Locate the cell with the specified text and output its [X, Y] center coordinate. 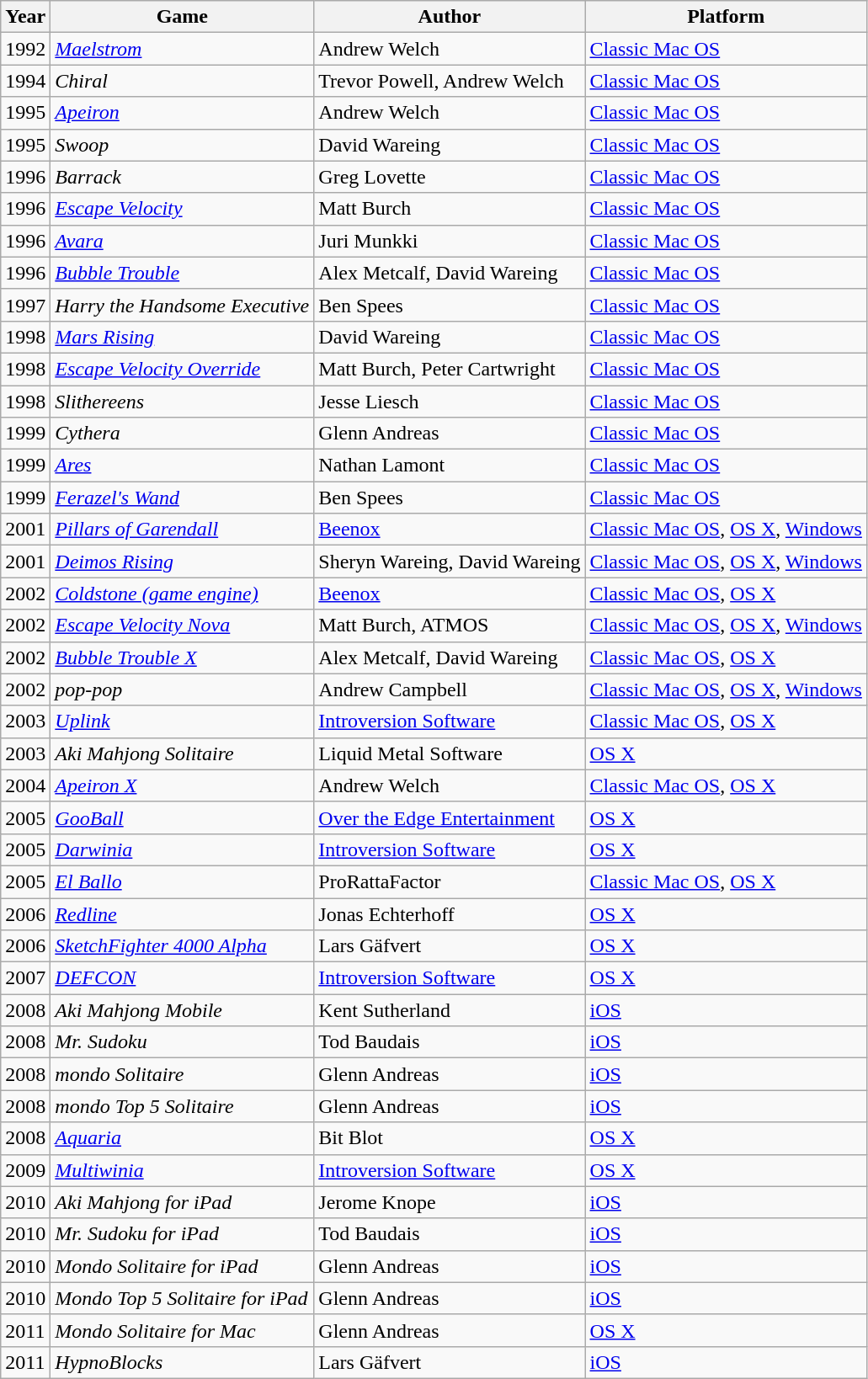
Escape Velocity Override [182, 369]
SketchFighter 4000 Alpha [182, 946]
Mondo Top 5 Solitaire for iPad [182, 1298]
Deimos Rising [182, 562]
Matt Burch [450, 209]
Mondo Solitaire for iPad [182, 1266]
1994 [25, 81]
Harry the Handsome Executive [182, 305]
Platform [726, 17]
Greg Lovette [450, 177]
Uplink [182, 721]
Bubble Trouble X [182, 658]
Chiral [182, 81]
2004 [25, 785]
El Ballo [182, 881]
Apeiron X [182, 785]
Apeiron [182, 113]
DEFCON [182, 978]
Mars Rising [182, 337]
Game [182, 17]
Coldstone (game engine) [182, 594]
HypnoBlocks [182, 1362]
Jesse Liesch [450, 402]
Multiwinia [182, 1170]
Mondo Solitaire for Mac [182, 1330]
Escape Velocity [182, 209]
Slithereens [182, 402]
Liquid Metal Software [450, 753]
Matt Burch, ATMOS [450, 626]
Pillars of Garendall [182, 530]
Bubble Trouble [182, 273]
Sheryn Wareing, David Wareing [450, 562]
1992 [25, 49]
Matt Burch, Peter Cartwright [450, 369]
Ferazel's Wand [182, 498]
Author [450, 17]
Year [25, 17]
Escape Velocity Nova [182, 626]
Swoop [182, 145]
2009 [25, 1170]
Aki Mahjong Solitaire [182, 753]
Aquaria [182, 1138]
Maelstrom [182, 49]
Redline [182, 913]
Cythera [182, 434]
Trevor Powell, Andrew Welch [450, 81]
pop-pop [182, 689]
Juri Munkki [450, 241]
Mr. Sudoku [182, 1042]
GooBall [182, 817]
2007 [25, 978]
Ares [182, 466]
Jonas Echterhoff [450, 913]
Andrew Campbell [450, 689]
Barrack [182, 177]
Mr. Sudoku for iPad [182, 1234]
Aki Mahjong for iPad [182, 1202]
mondo Top 5 Solitaire [182, 1106]
Bit Blot [450, 1138]
1997 [25, 305]
mondo Solitaire [182, 1074]
ProRattaFactor [450, 881]
Darwinia [182, 849]
Over the Edge Entertainment [450, 817]
Avara [182, 241]
Jerome Knope [450, 1202]
Aki Mahjong Mobile [182, 1010]
Nathan Lamont [450, 466]
Kent Sutherland [450, 1010]
